Output the (X, Y) coordinate of the center of the cell containing the given text.  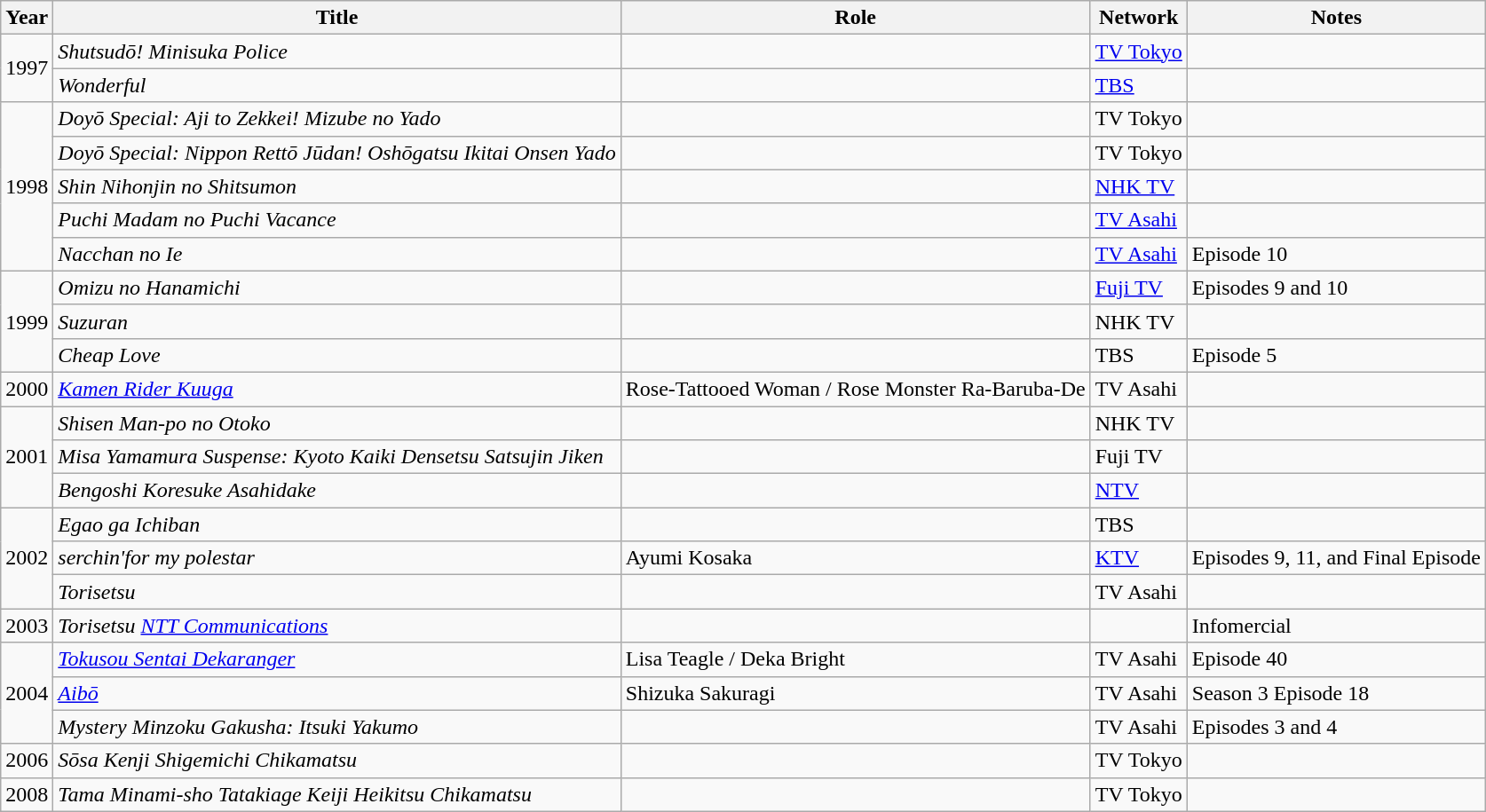
KTV (1138, 558)
2001 (27, 457)
2000 (27, 389)
Aibō (337, 693)
Egao ga Ichiban (337, 524)
Year (27, 18)
Puchi Madam no Puchi Vacance (337, 220)
2006 (27, 761)
Mystery Minzoku Gakusha: Itsuki Yakumo (337, 727)
Title (337, 18)
Season 3 Episode 18 (1336, 693)
NTV (1138, 491)
Tama Minami-sho Tatakiage Keiji Heikitsu Chikamatsu (337, 794)
Suzuran (337, 321)
Omizu no Hanamichi (337, 288)
Nacchan no Ie (337, 254)
Torisetsu NTT Communications (337, 626)
2008 (27, 794)
Infomercial (1336, 626)
Doyō Special: Nippon Rettō Jūdan! Oshōgatsu Ikitai Onsen Yado (337, 153)
Shin Nihonjin no Shitsumon (337, 186)
Episodes 3 and 4 (1336, 727)
Notes (1336, 18)
Episode 5 (1336, 355)
Shizuka Sakuragi (856, 693)
2004 (27, 693)
Kamen Rider Kuuga (337, 389)
Lisa Teagle / Deka Bright (856, 659)
Rose-Tattooed Woman / Rose Monster Ra-Baruba-De (856, 389)
Sōsa Kenji Shigemichi Chikamatsu (337, 761)
Ayumi Kosaka (856, 558)
Bengoshi Koresuke Asahidake (337, 491)
Network (1138, 18)
Episode 40 (1336, 659)
Episodes 9 and 10 (1336, 288)
1997 (27, 68)
Shisen Man-po no Otoko (337, 423)
2002 (27, 558)
Doyō Special: Aji to Zekkei! Mizube no Yado (337, 119)
Role (856, 18)
2003 (27, 626)
Tokusou Sentai Dekaranger (337, 659)
serchin'for my polestar (337, 558)
Shutsudō! Minisuka Police (337, 51)
Misa Yamamura Suspense: Kyoto Kaiki Densetsu Satsujin Jiken (337, 457)
Cheap Love (337, 355)
Episodes 9, 11, and Final Episode (1336, 558)
Torisetsu (337, 592)
Wonderful (337, 85)
1998 (27, 186)
Episode 10 (1336, 254)
1999 (27, 321)
